Provide the [X, Y] coordinate of the cell's center where the given text is located.  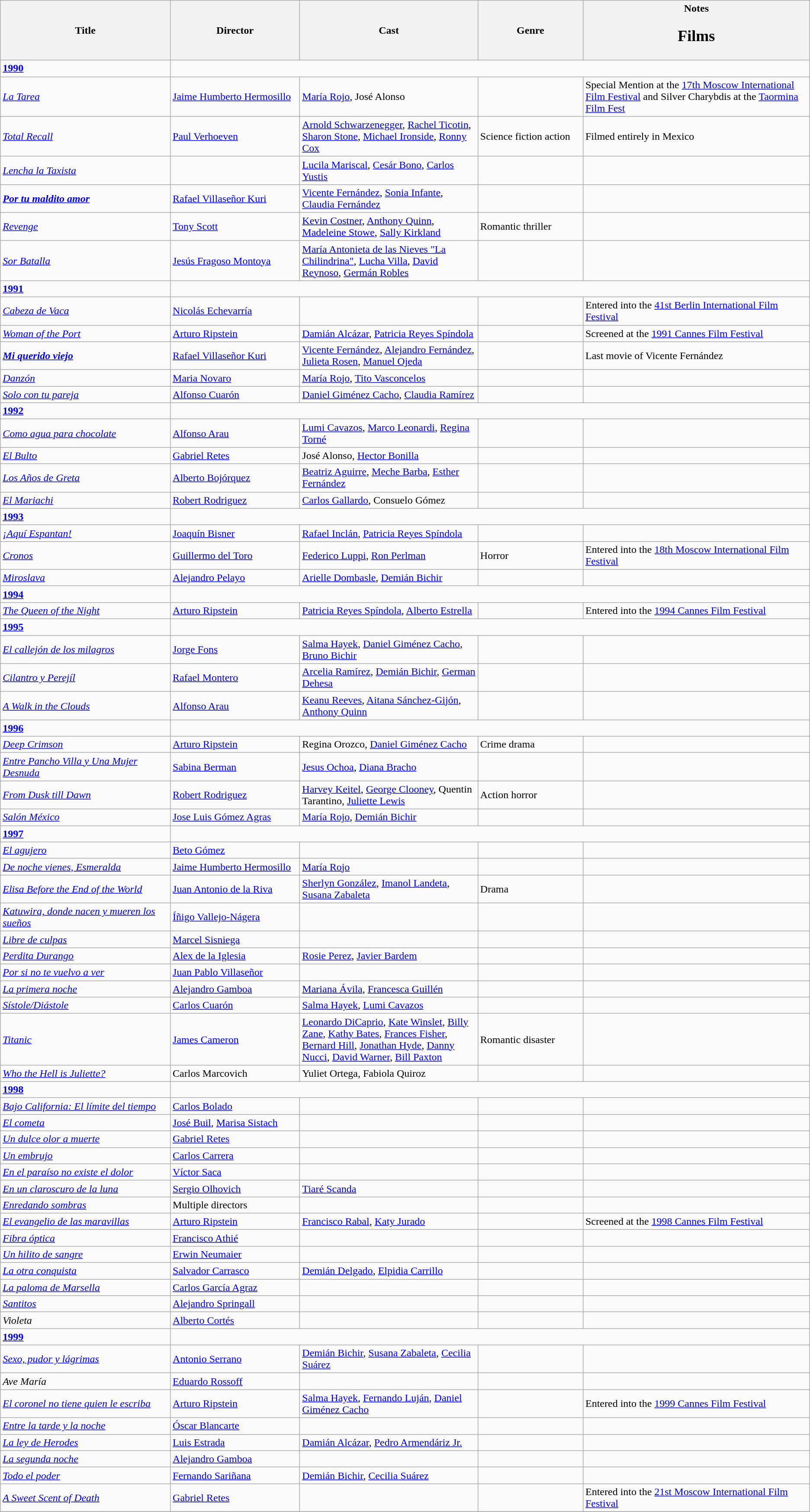
Maria Novaro [235, 378]
Bajo California: El límite del tiempo [86, 1106]
The Queen of the Night [86, 610]
Drama [530, 889]
Woman of the Port [86, 334]
Screened at the 1998 Cannes Film Festival [696, 1221]
La otra conquista [86, 1271]
Lumi Cavazos, Marco Leonardi, Regina Torné [389, 433]
Daniel Giménez Cacho, Claudia Ramírez [389, 395]
Federico Luppi, Ron Perlman [389, 555]
La Tarea [86, 96]
Como agua para chocolate [86, 433]
De noche vienes, Esmeralda [86, 867]
Demián Bichir, Susana Zabaleta, Cecilia Suárez [389, 1359]
Salón México [86, 817]
Jesús Fragoso Montoya [235, 260]
Patricia Reyes Spíndola, Alberto Estrella [389, 610]
Joaquín Bisner [235, 533]
Katuwira, donde nacen y mueren los sueños [86, 917]
Antonio Serrano [235, 1359]
Damián Alcázar, Patricia Reyes Spíndola [389, 334]
Entered into the 1994 Cannes Film Festival [696, 610]
Damián Alcázar, Pedro Armendáriz Jr. [389, 1442]
Entered into the 41st Berlin International Film Festival [696, 311]
Genre [530, 30]
Director [235, 30]
Alejandro Springall [235, 1304]
Un dulce olor a muerte [86, 1139]
1994 [86, 594]
Solo con tu pareja [86, 395]
Entered into the 1999 Cannes Film Festival [696, 1403]
James Cameron [235, 1039]
Fibra óptica [86, 1238]
Kevin Costner, Anthony Quinn, Madeleine Stowe, Sally Kirkland [389, 227]
Sor Batalla [86, 260]
Sherlyn González, Imanol Landeta, Susana Zabaleta [389, 889]
Francisco Rabal, Katy Jurado [389, 1221]
Lencha la Taxista [86, 170]
Sergio Olhovich [235, 1188]
Violeta [86, 1320]
Carlos Carrera [235, 1156]
José Buil, Marisa Sistach [235, 1123]
María Antonieta de las Nieves "La Chilindrina", Lucha Villa, David Reynoso, Germán Robles [389, 260]
Entre Pancho Villa y Una Mujer Desnuda [86, 767]
Salma Hayek, Lumi Cavazos [389, 1005]
Tony Scott [235, 227]
Entered into the 21st Moscow International Film Festival [696, 1498]
Titanic [86, 1039]
Salma Hayek, Fernando Luján, Daniel Giménez Cacho [389, 1403]
La paloma de Marsella [86, 1287]
Íñigo Vallejo-Nágera [235, 917]
Salvador Carrasco [235, 1271]
Multiple directors [235, 1205]
Arnold Schwarzenegger, Rachel Ticotin, Sharon Stone, Michael Ironside, Ronny Cox [389, 136]
Tiaré Scanda [389, 1188]
Yuliet Ortega, Fabiola Quiroz [389, 1073]
Cabeza de Vaca [86, 311]
1996 [86, 728]
Beto Gómez [235, 850]
Guillermo del Toro [235, 555]
Víctor Saca [235, 1172]
Alfonso Cuarón [235, 395]
En un claroscuro de la luna [86, 1188]
Carlos Cuarón [235, 1005]
Mariana Ávila, Francesca Guillén [389, 989]
Por tu maldito amor [86, 198]
La primera noche [86, 989]
Vicente Fernández, Sonia Infante, Claudia Fernández [389, 198]
Eduardo Rossoff [235, 1381]
María Rojo, José Alonso [389, 96]
Rosie Perez, Javier Bardem [389, 956]
Jose Luis Gómez Agras [235, 817]
Leonardo DiCaprio, Kate Winslet, Billy Zane, Kathy Bates, Frances Fisher, Bernard Hill, Jonathan Hyde, Danny Nucci, David Warner, Bill Paxton [389, 1039]
Todo el poder [86, 1475]
1993 [86, 517]
Alejandro Pelayo [235, 578]
Alberto Bojórquez [235, 478]
En el paraíso no existe el dolor [86, 1172]
Carlos Bolado [235, 1106]
Demián Delgado, Elpidia Carrillo [389, 1271]
1999 [86, 1337]
Science fiction action [530, 136]
María Rojo, Demián Bichir [389, 817]
Mi querido viejo [86, 356]
NotesFilms [696, 30]
From Dusk till Dawn [86, 795]
La segunda noche [86, 1459]
Horror [530, 555]
Francisco Athié [235, 1238]
Juan Pablo Villaseñor [235, 973]
Total Recall [86, 136]
Danzón [86, 378]
El evangelio de las maravillas [86, 1221]
María Rojo [389, 867]
Romantic thriller [530, 227]
Harvey Keitel, George Clooney, Quentin Tarantino, Juliette Lewis [389, 795]
Rafael Inclán, Patricia Reyes Spíndola [389, 533]
El callejón de los milagros [86, 650]
1991 [86, 289]
Entered into the 18th Moscow International Film Festival [696, 555]
María Rojo, Tito Vasconcelos [389, 378]
Enredando sombras [86, 1205]
La ley de Herodes [86, 1442]
Title [86, 30]
Cilantro y Perejíl [86, 677]
1992 [86, 411]
Sístole/Diástole [86, 1005]
Miroslava [86, 578]
Vicente Fernández, Alejandro Fernández, Julieta Rosen, Manuel Ojeda [389, 356]
Carlos García Agraz [235, 1287]
Sabina Berman [235, 767]
Romantic disaster [530, 1039]
Cronos [86, 555]
Jorge Fons [235, 650]
Carlos Marcovich [235, 1073]
Paul Verhoeven [235, 136]
El Mariachi [86, 500]
Arielle Dombasle, Demián Bichir [389, 578]
Nicolás Echevarría [235, 311]
Entre la tarde y la noche [86, 1426]
¡Aquí Espantan! [86, 533]
1998 [86, 1090]
Luis Estrada [235, 1442]
Un hilito de sangre [86, 1254]
Rafael Montero [235, 677]
Regina Orozco, Daniel Giménez Cacho [389, 745]
Sexo, pudor y lágrimas [86, 1359]
Perdita Durango [86, 956]
Salma Hayek, Daniel Giménez Cacho, Bruno Bichir [389, 650]
Who the Hell is Juliette? [86, 1073]
Action horror [530, 795]
Last movie of Vicente Fernández [696, 356]
A Walk in the Clouds [86, 706]
Arcelia Ramírez, Demián Bichir, German Dehesa [389, 677]
Alberto Cortés [235, 1320]
El Bulto [86, 456]
Jesus Ochoa, Diana Bracho [389, 767]
Óscar Blancarte [235, 1426]
José Alonso, Hector Bonilla [389, 456]
Filmed entirely in Mexico [696, 136]
Marcel Sisniega [235, 939]
Un embrujo [86, 1156]
Demián Bichir, Cecilia Suárez [389, 1475]
Special Mention at the 17th Moscow International Film Festival and Silver Charybdis at the Taormina Film Fest [696, 96]
1990 [86, 68]
El cometa [86, 1123]
1997 [86, 834]
Keanu Reeves, Aitana Sánchez-Gijón, Anthony Quinn [389, 706]
Deep Crimson [86, 745]
Libre de culpas [86, 939]
Ave María [86, 1381]
Screened at the 1991 Cannes Film Festival [696, 334]
El agujero [86, 850]
Erwin Neumaier [235, 1254]
Revenge [86, 227]
Beatriz Aguirre, Meche Barba, Esther Fernández [389, 478]
Los Años de Greta [86, 478]
Fernando Sariñana [235, 1475]
1995 [86, 627]
Elisa Before the End of the World [86, 889]
Carlos Gallardo, Consuelo Gómez [389, 500]
Lucila Mariscal, Cesár Bono, Carlos Yustis [389, 170]
Juan Antonio de la Riva [235, 889]
Alex de la Iglesia [235, 956]
Cast [389, 30]
A Sweet Scent of Death [86, 1498]
Crime drama [530, 745]
Santitos [86, 1304]
El coronel no tiene quien le escriba [86, 1403]
Por si no te vuelvo a ver [86, 973]
